From the cell containing the given text, extract its center point as (x, y) coordinate. 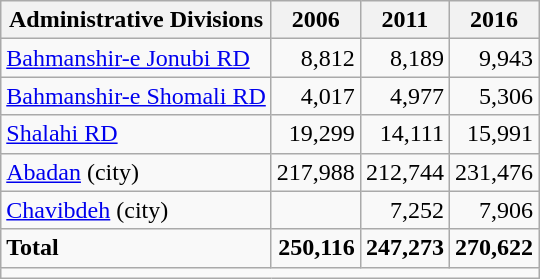
7,252 (404, 210)
231,476 (494, 172)
8,189 (404, 58)
4,977 (404, 96)
250,116 (316, 248)
7,906 (494, 210)
Total (136, 248)
Chavibdeh (city) (136, 210)
19,299 (316, 134)
270,622 (494, 248)
212,744 (404, 172)
217,988 (316, 172)
5,306 (494, 96)
15,991 (494, 134)
Bahmanshir-e Shomali RD (136, 96)
14,111 (404, 134)
2011 (404, 20)
4,017 (316, 96)
8,812 (316, 58)
Administrative Divisions (136, 20)
Bahmanshir-e Jonubi RD (136, 58)
2006 (316, 20)
Shalahi RD (136, 134)
Abadan (city) (136, 172)
9,943 (494, 58)
2016 (494, 20)
247,273 (404, 248)
